Return the (x, y) coordinate for the center point of the cell that contains the specified text.  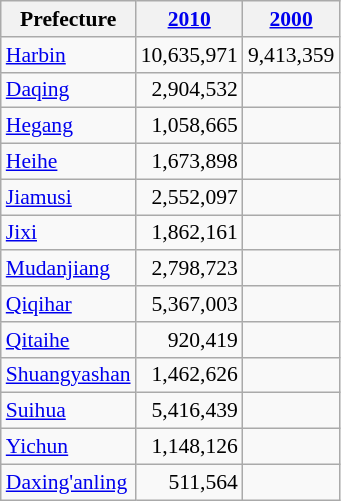
9,413,359 (291, 55)
Qiqihar (68, 304)
Suihua (68, 411)
Mudanjiang (68, 269)
Shuangyashan (68, 375)
2,552,097 (190, 197)
1,862,161 (190, 233)
1,148,126 (190, 447)
Heihe (68, 162)
Prefecture (68, 19)
5,367,003 (190, 304)
511,564 (190, 482)
Jiamusi (68, 197)
2,798,723 (190, 269)
1,462,626 (190, 375)
10,635,971 (190, 55)
Yichun (68, 447)
2010 (190, 19)
Harbin (68, 55)
2000 (291, 19)
Daqing (68, 90)
Hegang (68, 126)
Jixi (68, 233)
Qitaihe (68, 340)
5,416,439 (190, 411)
1,058,665 (190, 126)
2,904,532 (190, 90)
Daxing'anling (68, 482)
920,419 (190, 340)
1,673,898 (190, 162)
